Return [x, y] of the center of cell containing provided text 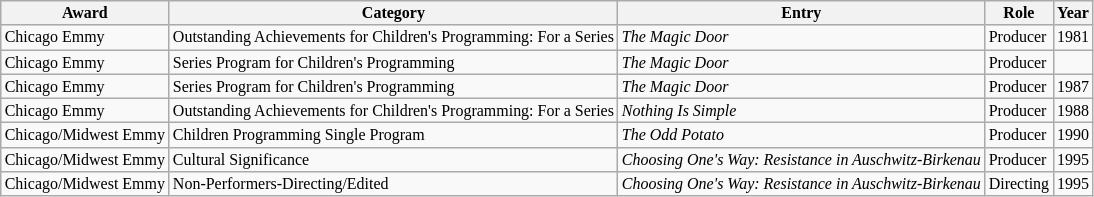
Category [394, 12]
Year [1073, 12]
Directing [1019, 183]
1981 [1073, 37]
1990 [1073, 134]
1987 [1073, 86]
1988 [1073, 110]
Entry [802, 12]
Nothing Is Simple [802, 110]
Cultural Significance [394, 159]
Non-Performers-Directing/Edited [394, 183]
Children Programming Single Program [394, 134]
Award [85, 12]
Role [1019, 12]
The Odd Potato [802, 134]
